Return the (x, y) coordinate for the center point of the cell that contains the specified text.  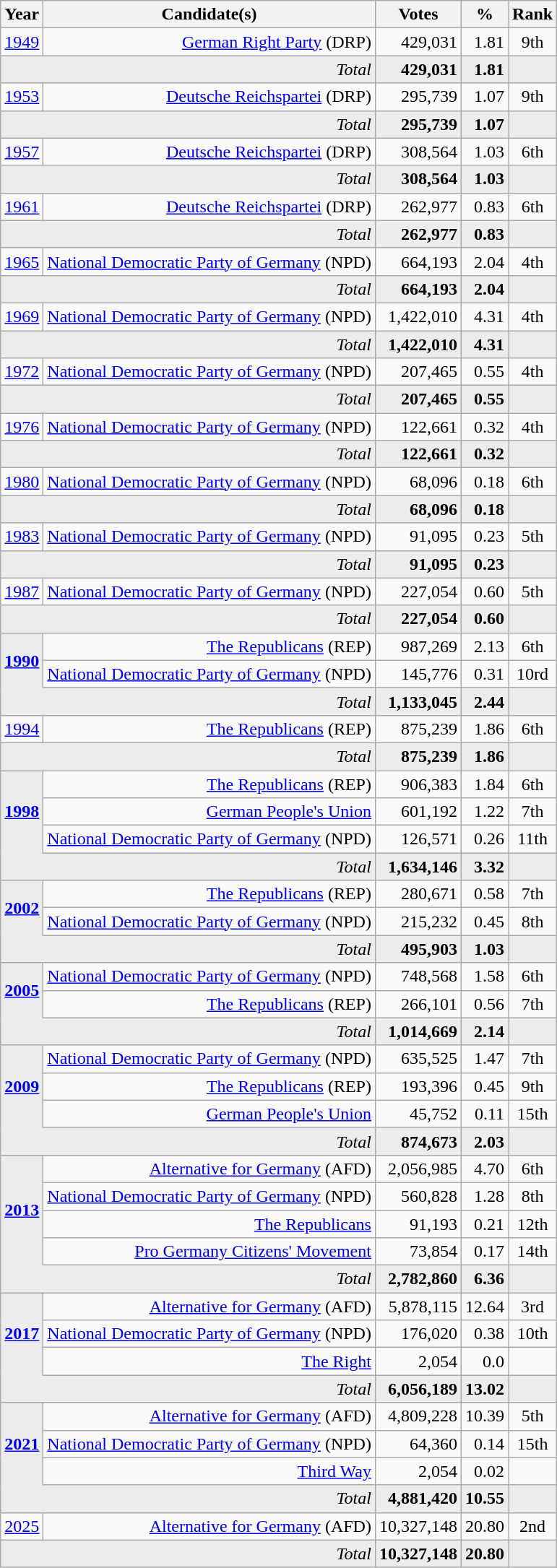
0.38 (484, 1334)
1972 (22, 372)
6.36 (484, 1279)
0.11 (484, 1114)
0.02 (484, 1471)
10.39 (484, 1416)
2017 (22, 1334)
German Right Party (DRP) (210, 42)
1949 (22, 42)
601,192 (418, 812)
2021 (22, 1444)
0.26 (484, 839)
0.17 (484, 1252)
11th (533, 839)
1965 (22, 261)
2025 (22, 1526)
3rd (533, 1307)
2009 (22, 1086)
Rank (533, 14)
126,571 (418, 839)
145,776 (418, 674)
73,854 (418, 1252)
14th (533, 1252)
% (484, 14)
266,101 (418, 1004)
Candidate(s) (210, 14)
4.70 (484, 1169)
5,878,115 (418, 1307)
6,056,189 (418, 1389)
4,809,228 (418, 1416)
874,673 (418, 1141)
987,269 (418, 646)
2.44 (484, 701)
1957 (22, 152)
The Right (210, 1361)
1.47 (484, 1059)
1994 (22, 729)
1961 (22, 207)
635,525 (418, 1059)
1.84 (484, 784)
1,133,045 (418, 701)
12.64 (484, 1307)
1.28 (484, 1196)
1990 (22, 660)
Third Way (210, 1471)
2,782,860 (418, 1279)
12th (533, 1224)
280,671 (418, 894)
10rd (533, 674)
1987 (22, 592)
2013 (22, 1210)
560,828 (418, 1196)
906,383 (418, 784)
2.03 (484, 1141)
Votes (418, 14)
Pro Germany Citizens' Movement (210, 1252)
2,056,985 (418, 1169)
1.22 (484, 812)
1969 (22, 316)
0.58 (484, 894)
Year (22, 14)
1,634,146 (418, 867)
0.56 (484, 1004)
45,752 (418, 1114)
0.14 (484, 1444)
1983 (22, 537)
1,014,669 (418, 1031)
215,232 (418, 922)
1976 (22, 427)
0.0 (484, 1361)
64,360 (418, 1444)
495,903 (418, 949)
3.32 (484, 867)
13.02 (484, 1389)
748,568 (418, 976)
10.55 (484, 1499)
4,881,420 (418, 1499)
2005 (22, 990)
176,020 (418, 1334)
2.14 (484, 1031)
1953 (22, 97)
2.13 (484, 646)
0.21 (484, 1224)
1998 (22, 811)
2002 (22, 908)
0.31 (484, 674)
2nd (533, 1526)
193,396 (418, 1086)
10th (533, 1334)
1.58 (484, 976)
91,193 (418, 1224)
The Republicans (210, 1224)
1980 (22, 482)
